Identify which cell holds the provided text, then report its (x, y) central coordinate. 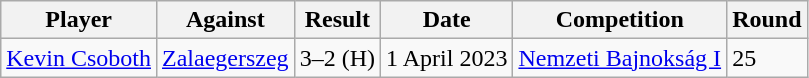
25 (767, 58)
Against (225, 20)
Nemzeti Bajnokság I (620, 58)
3–2 (H) (337, 58)
1 April 2023 (447, 58)
Round (767, 20)
Zalaegerszeg (225, 58)
Result (337, 20)
Player (79, 20)
Competition (620, 20)
Kevin Csoboth (79, 58)
Date (447, 20)
